Return the [x, y] coordinate for the center point of the cell that contains the specified text.  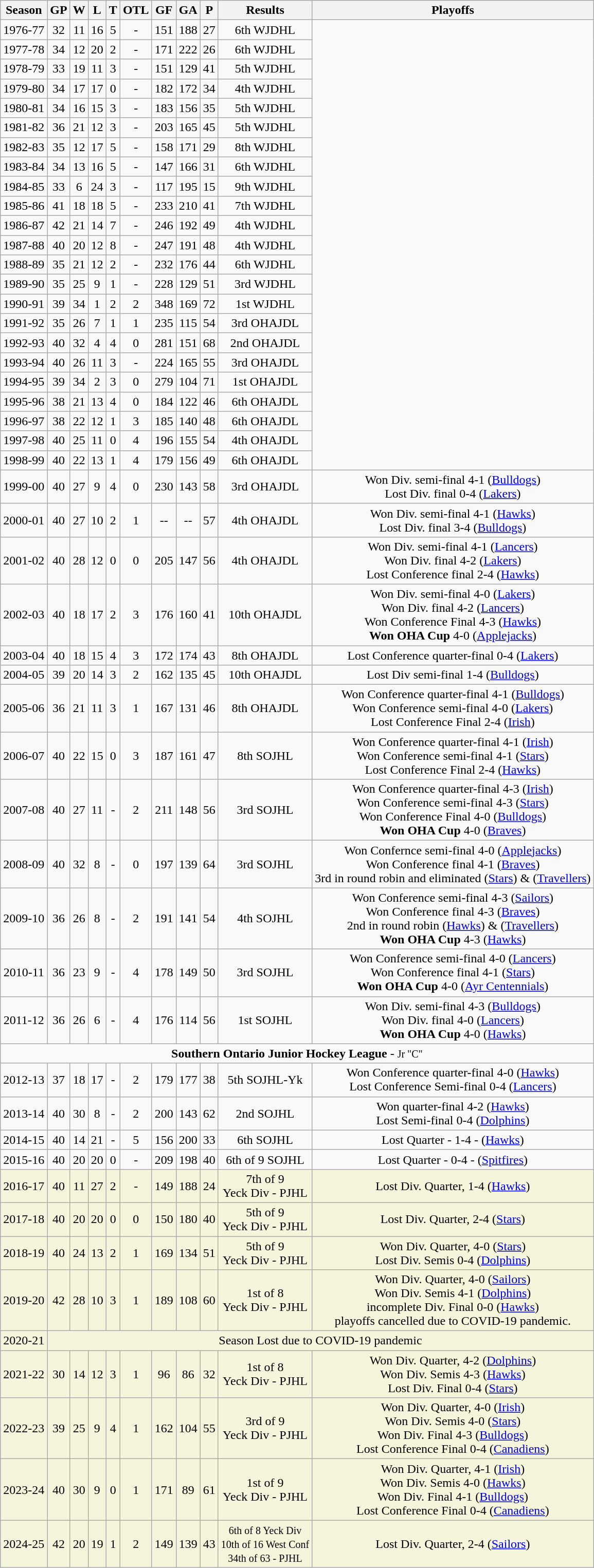
2012-13 [24, 1080]
1993-94 [24, 362]
57 [209, 520]
Won Div. Quarter, 4-2 (Dolphins)Won Div. Semis 4-3 (Hawks)Lost Div. Final 0-4 (Stars) [453, 1374]
2nd OHAJDL [265, 343]
1978-79 [24, 69]
230 [164, 486]
2000-01 [24, 520]
Won quarter-final 4-2 (Hawks)Lost Semi-final 0-4 (Dolphins) [453, 1114]
Lost Quarter - 1-4 - (Hawks) [453, 1140]
60 [209, 1301]
131 [188, 708]
Won Confernce semi-final 4-0 (Applejacks)Won Conference final 4-1 (Braves) 3rd in round robin and eliminated (Stars) & (Travellers) [453, 864]
Playoffs [453, 10]
3rd of 9Yeck Div - PJHL [265, 1428]
W [79, 10]
Lost Conference quarter-final 0-4 (Lakers) [453, 655]
31 [209, 167]
44 [209, 265]
180 [188, 1219]
2001-02 [24, 560]
1976-77 [24, 30]
2008-09 [24, 864]
72 [209, 304]
50 [209, 973]
279 [164, 382]
150 [164, 1219]
158 [164, 147]
348 [164, 304]
Results [265, 10]
246 [164, 225]
108 [188, 1301]
1989-90 [24, 284]
Won Conference quarter-final 4-1 (Irish)Won Conference semi-final 4-1 (Stars)Lost Conference Final 2-4 (Hawks) [453, 756]
3rd WJDHL [265, 284]
1985-86 [24, 206]
2005-06 [24, 708]
247 [164, 245]
Won Div. Quarter, 4-1 (Irish)Won Div. Semis 4-0 (Hawks)Won Div. Final 4-1 (Bulldogs)Lost Conference Final 0-4 (Canadiens) [453, 1490]
209 [164, 1159]
1990-91 [24, 304]
185 [164, 421]
Won Div. Quarter, 4-0 (Irish)Won Div. Semis 4-0 (Stars)Won Div. Final 4-3 (Bulldogs)Lost Conference Final 0-4 (Canadiens) [453, 1428]
1983-84 [24, 167]
Won Conference quarter-final 4-1 (Bulldogs)Won Conference semi-final 4-0 (Lakers)Lost Conference Final 2-4 (Irish) [453, 708]
167 [164, 708]
71 [209, 382]
Lost Div. Quarter, 2-4 (Stars) [453, 1219]
86 [188, 1374]
235 [164, 323]
1995-96 [24, 402]
2003-04 [24, 655]
P [209, 10]
2016-17 [24, 1186]
62 [209, 1114]
2015-16 [24, 1159]
1996-97 [24, 421]
1987-88 [24, 245]
37 [59, 1080]
1999-00 [24, 486]
1st of 9Yeck Div - PJHL [265, 1490]
224 [164, 362]
64 [209, 864]
Won Div. semi-final 4-1 (Bulldogs)Lost Div. final 0-4 (Lakers) [453, 486]
2020-21 [24, 1341]
222 [188, 49]
2004-05 [24, 675]
Won Div. Quarter, 4-0 (Sailors)Won Div. Semis 4-1 (Dolphins)incomplete Div. Final 0-0 (Hawks) playoffs cancelled due to COVID-19 pandemic. [453, 1301]
7th WJDHL [265, 206]
189 [164, 1301]
211 [164, 810]
4th SOJHL [265, 918]
61 [209, 1490]
5th SOJHL-Yk [265, 1080]
135 [188, 675]
166 [188, 167]
1994-95 [24, 382]
141 [188, 918]
47 [209, 756]
192 [188, 225]
Won Div. semi-final 4-0 (Lakers)Won Div. final 4-2 (Lancers)Won Conference Final 4-3 (Hawks)Won OHA Cup 4-0 (Applejacks) [453, 615]
155 [188, 441]
L [97, 10]
140 [188, 421]
68 [209, 343]
160 [188, 615]
2010-11 [24, 973]
6th of 8 Yeck Div 10th of 16 West Conf 34th of 63 - PJHL [265, 1544]
89 [188, 1490]
233 [164, 206]
2019-20 [24, 1301]
1986-87 [24, 225]
1st OHAJDL [265, 382]
182 [164, 88]
177 [188, 1080]
174 [188, 655]
2018-19 [24, 1252]
Won Conference semi-final 4-3 (Sailors)Won Conference final 4-3 (Braves)2nd in round robin (Hawks) & (Travellers)Won OHA Cup 4-3 (Hawks) [453, 918]
187 [164, 756]
122 [188, 402]
203 [164, 127]
114 [188, 1020]
1991-92 [24, 323]
117 [164, 186]
115 [188, 323]
2009-10 [24, 918]
8th WJDHL [265, 147]
Won Div. Quarter, 4-0 (Stars)Lost Div. Semis 0-4 (Dolphins) [453, 1252]
2002-03 [24, 615]
197 [164, 864]
Lost Div. Quarter, 1-4 (Hawks) [453, 1186]
2022-23 [24, 1428]
Won Conference quarter-final 4-0 (Hawks)Lost Conference Semi-final 0-4 (Lancers) [453, 1080]
2nd SOJHL [265, 1114]
2014-15 [24, 1140]
1992-93 [24, 343]
GF [164, 10]
134 [188, 1252]
Won Div. semi-final 4-3 (Bulldogs)Won Div. final 4-0 (Lancers)Won OHA Cup 4-0 (Hawks) [453, 1020]
281 [164, 343]
1st WJDHL [265, 304]
2006-07 [24, 756]
Season [24, 10]
2024-25 [24, 1544]
1997-98 [24, 441]
1980-81 [24, 108]
205 [164, 560]
1982-83 [24, 147]
Lost Div. Quarter, 2-4 (Sailors) [453, 1544]
210 [188, 206]
Season Lost due to COVID-19 pandemic [320, 1341]
2011-12 [24, 1020]
23 [79, 973]
2013-14 [24, 1114]
148 [188, 810]
2023-24 [24, 1490]
183 [164, 108]
T [113, 10]
6th of 9 SOJHL [265, 1159]
228 [164, 284]
232 [164, 265]
58 [209, 486]
1st SOJHL [265, 1020]
7th of 9Yeck Div - PJHL [265, 1186]
29 [209, 147]
96 [164, 1374]
OTL [136, 10]
Won Conference quarter-final 4-3 (Irish)Won Conference semi-final 4-3 (Stars)Won Conference Final 4-0 (Bulldogs)Won OHA Cup 4-0 (Braves) [453, 810]
Won Div. semi-final 4-1 (Lancers)Won Div. final 4-2 (Lakers)Lost Conference final 2-4 (Hawks) [453, 560]
1979-80 [24, 88]
1981-82 [24, 127]
161 [188, 756]
1977-78 [24, 49]
Lost Div semi-final 1-4 (Bulldogs) [453, 675]
8th SOJHL [265, 756]
1984-85 [24, 186]
6th SOJHL [265, 1140]
9th WJDHL [265, 186]
198 [188, 1159]
178 [164, 973]
Won Conference semi-final 4-0 (Lancers)Won Conference final 4-1 (Stars)Won OHA Cup 4-0 (Ayr Centennials) [453, 973]
196 [164, 441]
184 [164, 402]
GP [59, 10]
1988-89 [24, 265]
195 [188, 186]
Southern Ontario Junior Hockey League - Jr "C" [297, 1053]
2021-22 [24, 1374]
Won Div. semi-final 4-1 (Hawks)Lost Div. final 3-4 (Bulldogs) [453, 520]
1998-99 [24, 460]
GA [188, 10]
2007-08 [24, 810]
2017-18 [24, 1219]
Lost Quarter - 0-4 - (Spitfires) [453, 1159]
